Determine the [X, Y] coordinate at the center of the cell enclosing the given text.  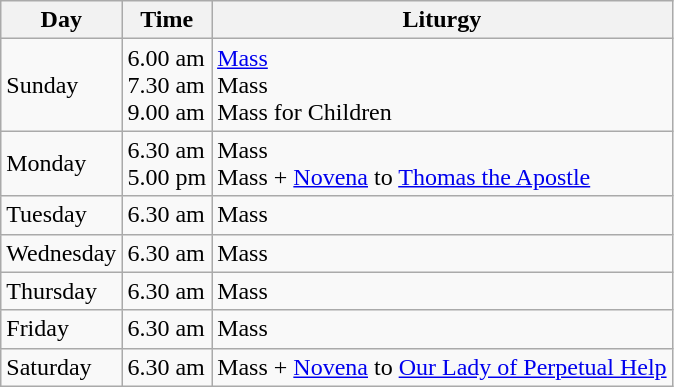
Day [62, 20]
Monday [62, 164]
Tuesday [62, 215]
Time [167, 20]
Friday [62, 329]
Wednesday [62, 253]
6.30 am5.00 pm [167, 164]
Thursday [62, 291]
MassMassMass for Children [442, 85]
Liturgy [442, 20]
6.00 am7.30 am9.00 am [167, 85]
Sunday [62, 85]
Mass + Novena to Our Lady of Perpetual Help [442, 367]
Saturday [62, 367]
MassMass + Novena to Thomas the Apostle [442, 164]
